Provide the (x, y) coordinate of the cell's center where the given text is located.  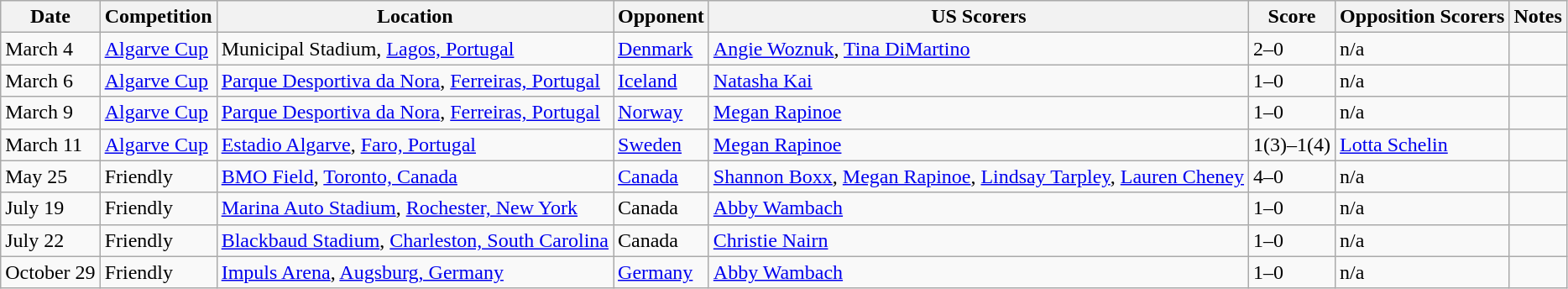
Lotta Schelin (1422, 144)
Competition (158, 17)
Impuls Arena, Augsburg, Germany (415, 272)
March 11 (50, 144)
Date (50, 17)
July 22 (50, 240)
Iceland (661, 81)
October 29 (50, 272)
4–0 (1293, 176)
March 4 (50, 49)
Germany (661, 272)
March 6 (50, 81)
Blackbaud Stadium, Charleston, South Carolina (415, 240)
BMO Field, Toronto, Canada (415, 176)
July 19 (50, 208)
Municipal Stadium, Lagos, Portugal (415, 49)
Marina Auto Stadium, Rochester, New York (415, 208)
May 25 (50, 176)
Denmark (661, 49)
US Scorers (979, 17)
Opponent (661, 17)
Natasha Kai (979, 81)
Shannon Boxx, Megan Rapinoe, Lindsay Tarpley, Lauren Cheney (979, 176)
Opposition Scorers (1422, 17)
Notes (1538, 17)
Sweden (661, 144)
March 9 (50, 113)
Score (1293, 17)
Estadio Algarve, Faro, Portugal (415, 144)
2–0 (1293, 49)
Norway (661, 113)
Christie Nairn (979, 240)
1(3)–1(4) (1293, 144)
Location (415, 17)
Angie Woznuk, Tina DiMartino (979, 49)
